Detect which cell encompasses the target text, then output its (x, y) center coordinate. 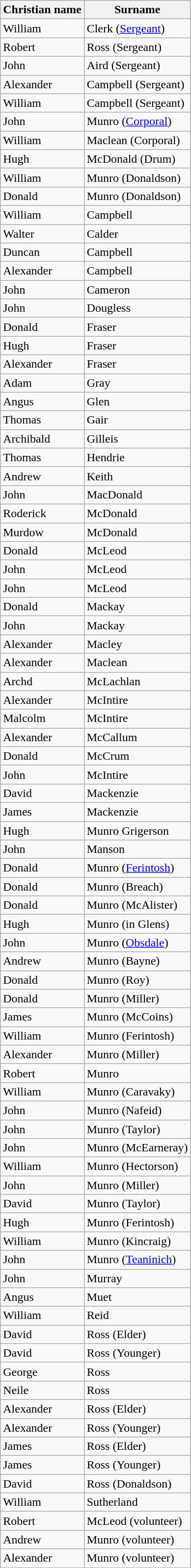
Munro (in Glens) (137, 924)
Munro (Caravaky) (137, 1092)
McCallum (137, 737)
Archibald (42, 439)
Gair (137, 420)
Walter (42, 234)
Christian name (42, 10)
Aird (Sergeant) (137, 66)
Munro Grigerson (137, 831)
Archd (42, 681)
Munro (Obsdale) (137, 943)
George (42, 1371)
Gray (137, 383)
Munro (McCoins) (137, 1017)
Adam (42, 383)
Munro (Teaninich) (137, 1260)
McDonald (Drum) (137, 159)
Munro (Roy) (137, 980)
Dougless (137, 308)
Manson (137, 849)
Neile (42, 1390)
Ross (Sergeant) (137, 47)
Munro (Bayne) (137, 961)
Maclean (137, 663)
Ross (Donaldson) (137, 1484)
Maclean (Corporal) (137, 140)
Munro (Corporal) (137, 122)
Calder (137, 234)
Cameron (137, 290)
Roderick (42, 513)
Munro (McAlister) (137, 905)
MacDonald (137, 495)
Munro (137, 1073)
Murray (137, 1278)
Gilleis (137, 439)
Duncan (42, 252)
Munro (Hectorson) (137, 1167)
Munro (Nafeid) (137, 1110)
McLachlan (137, 681)
Clerk (Sergeant) (137, 28)
Munro (Breach) (137, 887)
Munro (McEarneray) (137, 1148)
McLeod (volunteer) (137, 1521)
Surname (137, 10)
Glen (137, 401)
Hendrie (137, 457)
Muet (137, 1297)
Sutherland (137, 1502)
Reid (137, 1316)
Malcolm (42, 719)
Keith (137, 476)
Munro (Kincraig) (137, 1241)
Macley (137, 644)
McCrum (137, 756)
Murdow (42, 532)
